Find where the given text appears and provide that cell's center as (x, y) coordinate. 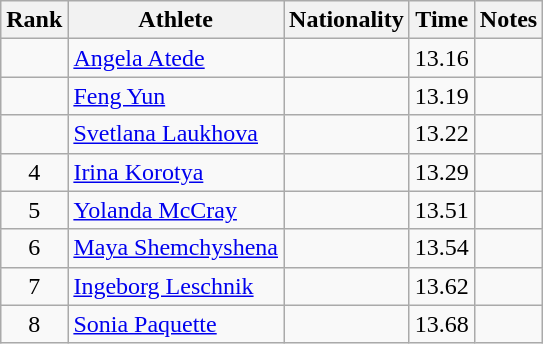
5 (34, 210)
8 (34, 324)
Maya Shemchyshena (176, 248)
13.54 (442, 248)
13.16 (442, 58)
Angela Atede (176, 58)
Feng Yun (176, 96)
Svetlana Laukhova (176, 134)
Time (442, 20)
7 (34, 286)
Yolanda McCray (176, 210)
Ingeborg Leschnik (176, 286)
13.29 (442, 172)
13.68 (442, 324)
Sonia Paquette (176, 324)
13.19 (442, 96)
4 (34, 172)
Athlete (176, 20)
Irina Korotya (176, 172)
13.22 (442, 134)
13.51 (442, 210)
Rank (34, 20)
6 (34, 248)
Nationality (347, 20)
13.62 (442, 286)
Notes (508, 20)
